Output the [X, Y] coordinate of the center of the cell containing the given text.  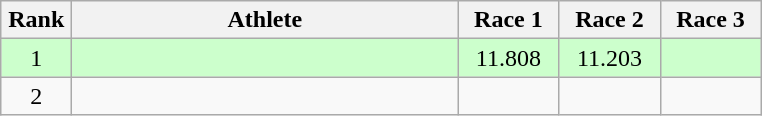
Race 3 [710, 20]
11.808 [508, 58]
Race 2 [610, 20]
Rank [36, 20]
11.203 [610, 58]
Athlete [265, 20]
2 [36, 96]
Race 1 [508, 20]
1 [36, 58]
